Extract the (x, y) coordinate from the center of the cell holding the provided text.  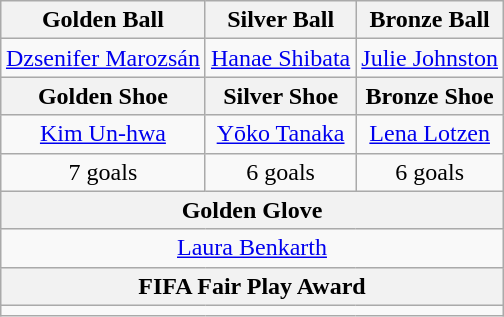
Julie Johnston (430, 58)
Kim Un-hwa (102, 134)
Golden Glove (252, 210)
Golden Ball (102, 20)
FIFA Fair Play Award (252, 286)
Dzsenifer Marozsán (102, 58)
Lena Lotzen (430, 134)
Laura Benkarth (252, 248)
7 goals (102, 172)
Yōko Tanaka (280, 134)
Bronze Shoe (430, 96)
Silver Ball (280, 20)
Silver Shoe (280, 96)
Hanae Shibata (280, 58)
Golden Shoe (102, 96)
Bronze Ball (430, 20)
